Pinpoint the cell where the given text exists, returning its (X, Y) midpoint coordinate. 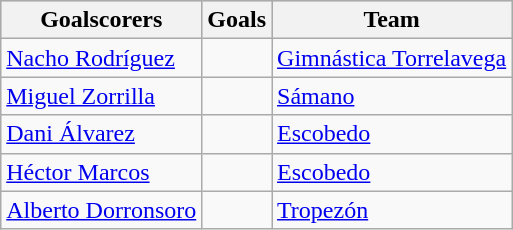
Tropezón (392, 210)
Miguel Zorrilla (102, 96)
Héctor Marcos (102, 172)
Nacho Rodríguez (102, 58)
Sámano (392, 96)
Team (392, 20)
Alberto Dorronsoro (102, 210)
Goalscorers (102, 20)
Goals (237, 20)
Dani Álvarez (102, 134)
Gimnástica Torrelavega (392, 58)
